Identify which cell holds the provided text, then report its [X, Y] central coordinate. 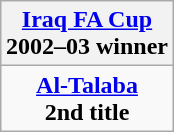
Al-Talaba2nd title [86, 98]
Iraq FA Cup2002–03 winner [86, 34]
